Identify which cell holds the provided text, then report its [X, Y] central coordinate. 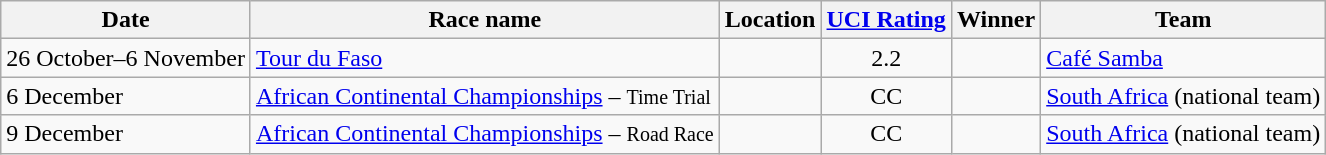
Race name [484, 20]
African Continental Championships – Road Race [484, 134]
26 October–6 November [126, 58]
6 December [126, 96]
Tour du Faso [484, 58]
Team [1184, 20]
African Continental Championships – Time Trial [484, 96]
Café Samba [1184, 58]
Date [126, 20]
9 December [126, 134]
Winner [996, 20]
UCI Rating [886, 20]
Location [770, 20]
2.2 [886, 58]
